Locate the cell with the specified text and output its (X, Y) center coordinate. 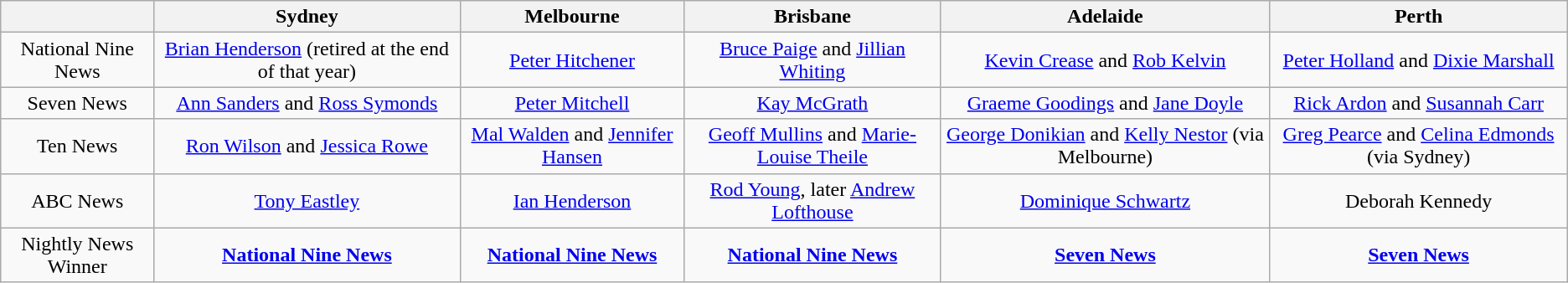
Peter Hitchener (572, 60)
Tony Eastley (307, 201)
Sydney (307, 17)
Adelaide (1106, 17)
Dominique Schwartz (1106, 201)
Kay McGrath (812, 103)
Ron Wilson and Jessica Rowe (307, 146)
George Donikian and Kelly Nestor (via Melbourne) (1106, 146)
Rod Young, later Andrew Lofthouse (812, 201)
Bruce Paige and Jillian Whiting (812, 60)
Brian Henderson (retired at the end of that year) (307, 60)
Ten News (77, 146)
Mal Walden and Jennifer Hansen (572, 146)
Geoff Mullins and Marie-Louise Theile (812, 146)
Kevin Crease and Rob Kelvin (1106, 60)
Peter Mitchell (572, 103)
ABC News (77, 201)
Greg Pearce and Celina Edmonds (via Sydney) (1419, 146)
Ian Henderson (572, 201)
Perth (1419, 17)
Melbourne (572, 17)
Ann Sanders and Ross Symonds (307, 103)
Graeme Goodings and Jane Doyle (1106, 103)
Peter Holland and Dixie Marshall (1419, 60)
Rick Ardon and Susannah Carr (1419, 103)
Nightly News Winner (77, 255)
Brisbane (812, 17)
Deborah Kennedy (1419, 201)
